Extract the (X, Y) coordinate from the center of the cell holding the provided text.  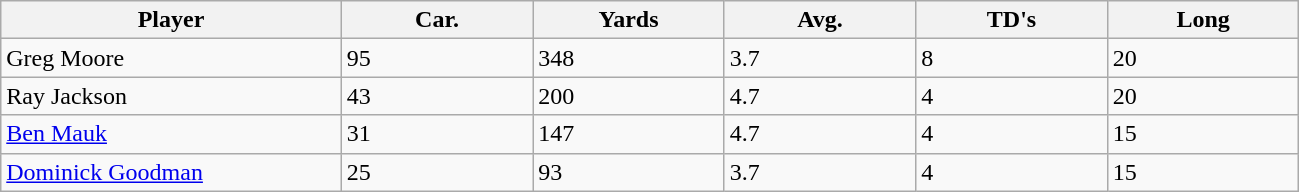
Dominick Goodman (171, 172)
348 (629, 58)
25 (437, 172)
31 (437, 134)
Greg Moore (171, 58)
Yards (629, 20)
93 (629, 172)
TD's (1012, 20)
Car. (437, 20)
200 (629, 96)
8 (1012, 58)
147 (629, 134)
Ray Jackson (171, 96)
Ben Mauk (171, 134)
95 (437, 58)
43 (437, 96)
Long (1203, 20)
Avg. (820, 20)
Player (171, 20)
